Return (X, Y) of the center of cell containing provided text 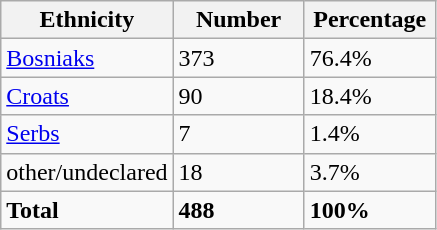
Croats (87, 96)
Serbs (87, 134)
Ethnicity (87, 20)
other/undeclared (87, 172)
7 (238, 134)
Number (238, 20)
3.7% (370, 172)
100% (370, 210)
18.4% (370, 96)
18 (238, 172)
373 (238, 58)
1.4% (370, 134)
90 (238, 96)
Bosniaks (87, 58)
Percentage (370, 20)
488 (238, 210)
Total (87, 210)
76.4% (370, 58)
